Provide the (X, Y) coordinate of the cell's center where the given text is located.  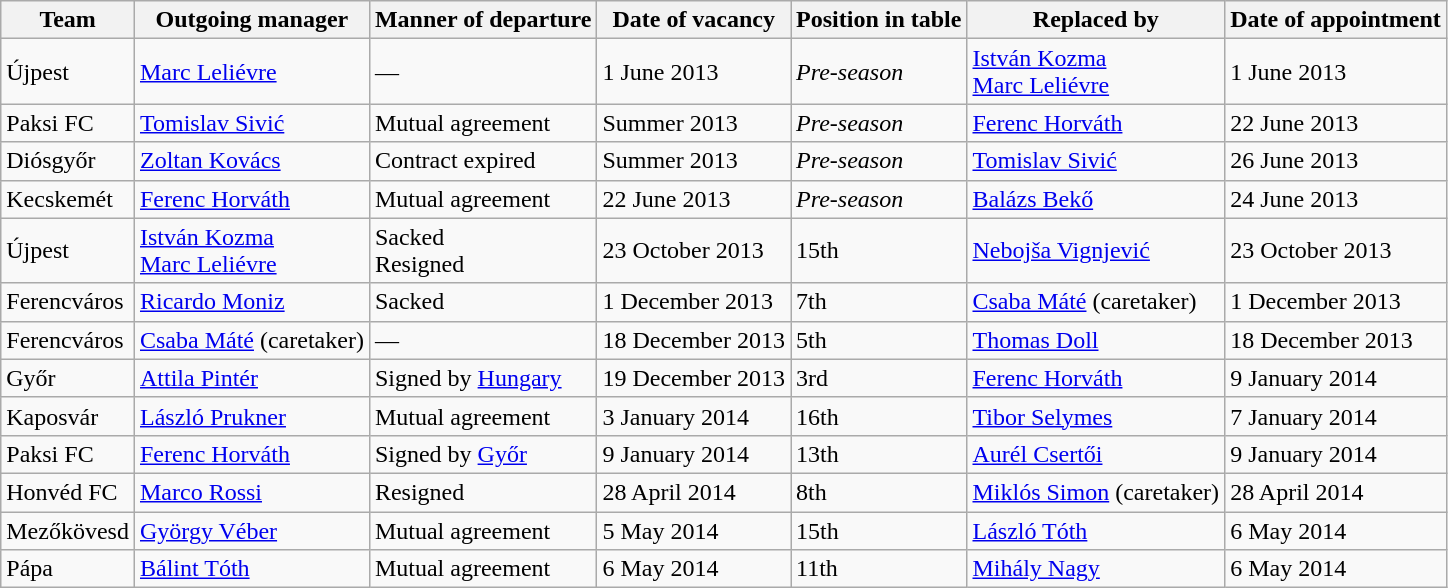
Sacked Resigned (482, 250)
3rd (879, 378)
Resigned (482, 492)
Replaced by (1096, 20)
24 June 2013 (1336, 199)
Mihály Nagy (1096, 569)
Contract expired (482, 161)
8th (879, 492)
Balázs Bekő (1096, 199)
Miklós Simon (caretaker) (1096, 492)
Győr (68, 378)
Marc Leliévre (252, 72)
5th (879, 340)
19 December 2013 (694, 378)
13th (879, 454)
26 June 2013 (1336, 161)
16th (879, 416)
Sacked (482, 302)
Kaposvár (68, 416)
Diósgyőr (68, 161)
György Véber (252, 531)
Outgoing manager (252, 20)
Aurél Csertői (1096, 454)
László Tóth (1096, 531)
Kecskemét (68, 199)
Date of appointment (1336, 20)
Marco Rossi (252, 492)
Attila Pintér (252, 378)
Nebojša Vignjević (1096, 250)
Honvéd FC (68, 492)
László Prukner (252, 416)
5 May 2014 (694, 531)
Signed by Hungary (482, 378)
Team (68, 20)
Signed by Győr (482, 454)
3 January 2014 (694, 416)
Thomas Doll (1096, 340)
Tibor Selymes (1096, 416)
11th (879, 569)
7th (879, 302)
Ricardo Moniz (252, 302)
Mezőkövesd (68, 531)
Bálint Tóth (252, 569)
Pápa (68, 569)
7 January 2014 (1336, 416)
Position in table (879, 20)
Zoltan Kovács (252, 161)
Manner of departure (482, 20)
Date of vacancy (694, 20)
